Capture the cell that displays the provided text and extract its [X, Y] central coordinate. 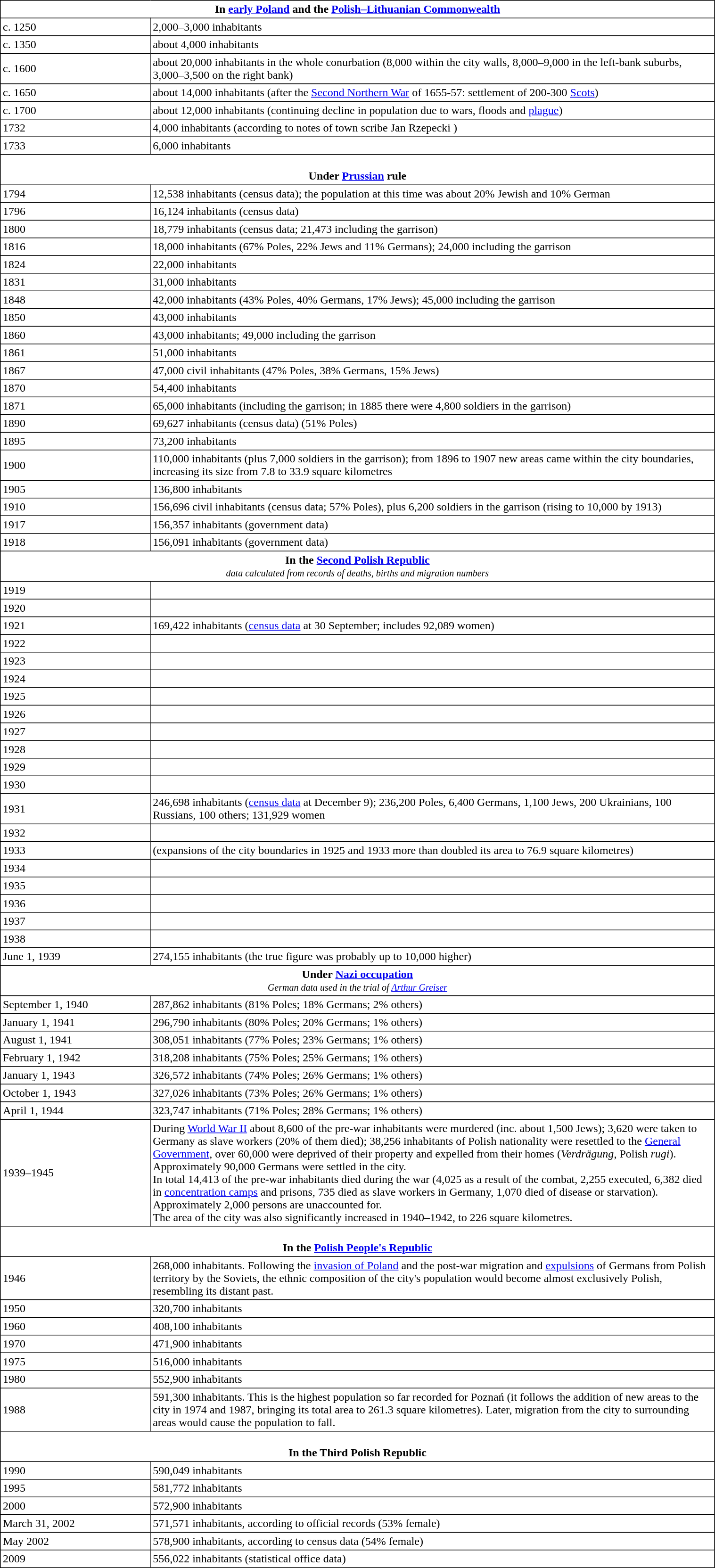
136,800 inhabitants [433, 489]
326,572 inhabitants (74% Poles; 26% Germans; 1% others) [433, 1075]
73,200 inhabitants [433, 441]
42,000 inhabitants (43% Poles, 40% Germans, 17% Jews); 45,000 including the garrison [433, 300]
c. 1650 [75, 93]
1936 [75, 903]
43,000 inhabitants; 49,000 including the garrison [433, 335]
(expansions of the city boundaries in 1925 and 1933 more than doubled its area to 76.9 square kilometres) [433, 851]
1990 [75, 1470]
Under Prussian rule [357, 170]
1929 [75, 767]
1960 [75, 1326]
1937 [75, 921]
1917 [75, 525]
In early Poland and the Polish–Lithuanian Commonwealth [357, 9]
April 1, 1944 [75, 1111]
about 14,000 inhabitants (after the Second Northern War of 1655-57: settlement of 200-300 Scots) [433, 93]
2,000–3,000 inhabitants [433, 27]
169,422 inhabitants (census data at 30 September; includes 92,089 women) [433, 626]
1923 [75, 661]
1800 [75, 229]
1988 [75, 1410]
1831 [75, 282]
1905 [75, 489]
1732 [75, 128]
1920 [75, 608]
571,571 inhabitants, according to official records (53% female) [433, 1524]
327,026 inhabitants (73% Poles; 26% Germans; 1% others) [433, 1093]
18,779 inhabitants (census data; 21,473 including the garrison) [433, 229]
1919 [75, 591]
1950 [75, 1309]
1870 [75, 388]
1824 [75, 264]
1733 [75, 146]
1900 [75, 465]
516,000 inhabitants [433, 1362]
2009 [75, 1559]
1850 [75, 318]
In the Polish People's Republic [357, 1241]
1980 [75, 1379]
65,000 inhabitants (including the garrison; in 1885 there were 4,800 soldiers in the garrison) [433, 406]
May 2002 [75, 1541]
31,000 inhabitants [433, 282]
47,000 civil inhabitants (47% Poles, 38% Germans, 15% Jews) [433, 370]
287,862 inhabitants (81% Poles; 18% Germans; 2% others) [433, 1005]
1975 [75, 1362]
22,000 inhabitants [433, 264]
Under Nazi occupationGerman data used in the trial of Arthur Greiser [357, 980]
578,900 inhabitants, according to census data (54% female) [433, 1541]
18,000 inhabitants (67% Poles, 22% Jews and 11% Germans); 24,000 including the garrison [433, 247]
1918 [75, 542]
274,155 inhabitants (the true figure was probably up to 10,000 higher) [433, 957]
156,091 inhabitants (government data) [433, 542]
43,000 inhabitants [433, 318]
16,124 inhabitants (census data) [433, 212]
1921 [75, 626]
1860 [75, 335]
about 12,000 inhabitants (continuing decline in population due to wars, floods and plague) [433, 110]
1931 [75, 809]
4,000 inhabitants (according to notes of town scribe Jan Rzepecki ) [433, 128]
1861 [75, 353]
1932 [75, 833]
556,022 inhabitants (statistical office data) [433, 1559]
308,051 inhabitants (77% Poles; 23% Germans; 1% others) [433, 1040]
August 1, 1941 [75, 1040]
about 4,000 inhabitants [433, 45]
1895 [75, 441]
June 1, 1939 [75, 957]
1995 [75, 1488]
156,357 inhabitants (government data) [433, 525]
246,698 inhabitants (census data at December 9); 236,200 Poles, 6,400 Germans, 1,100 Jews, 200 Ukrainians, 100 Russians, 100 others; 131,929 women [433, 809]
51,000 inhabitants [433, 353]
1796 [75, 212]
320,700 inhabitants [433, 1309]
1924 [75, 679]
1922 [75, 643]
1933 [75, 851]
c. 1350 [75, 45]
February 1, 1942 [75, 1058]
1946 [75, 1278]
1816 [75, 247]
October 1, 1943 [75, 1093]
318,208 inhabitants (75% Poles; 25% Germans; 1% others) [433, 1058]
March 31, 2002 [75, 1524]
12,538 inhabitants (census data); the population at this time was about 20% Jewish and 10% German [433, 194]
1927 [75, 732]
296,790 inhabitants (80% Poles; 20% Germans; 1% others) [433, 1022]
1935 [75, 886]
590,049 inhabitants [433, 1470]
1925 [75, 697]
1867 [75, 370]
September 1, 1940 [75, 1005]
1930 [75, 785]
323,747 inhabitants (71% Poles; 28% Germans; 1% others) [433, 1111]
572,900 inhabitants [433, 1506]
1871 [75, 406]
1890 [75, 424]
January 1, 1943 [75, 1075]
156,696 civil inhabitants (census data; 57% Poles), plus 6,200 soldiers in the garrison (rising to 10,000 by 1913) [433, 507]
408,100 inhabitants [433, 1326]
1928 [75, 749]
1938 [75, 939]
54,400 inhabitants [433, 388]
1934 [75, 868]
1970 [75, 1344]
552,900 inhabitants [433, 1379]
1939–1945 [75, 1173]
1848 [75, 300]
2000 [75, 1506]
In the Second Polish Republicdata calculated from records of deaths, births and migration numbers [357, 566]
about 20,000 inhabitants in the whole conurbation (8,000 within the city walls, 8,000–9,000 in the left-bank suburbs, 3,000–3,500 on the right bank) [433, 68]
6,000 inhabitants [433, 146]
c. 1700 [75, 110]
January 1, 1941 [75, 1022]
c. 1250 [75, 27]
1926 [75, 714]
c. 1600 [75, 68]
69,627 inhabitants (census data) (51% Poles) [433, 424]
471,900 inhabitants [433, 1344]
1794 [75, 194]
581,772 inhabitants [433, 1488]
In the Third Polish Republic [357, 1446]
1910 [75, 507]
